For the text-containing cell, return its midpoint in [X, Y] coordinate format. 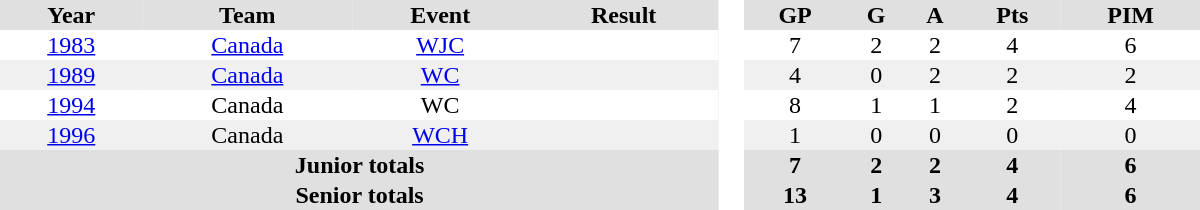
Pts [1012, 15]
WJC [440, 45]
Result [624, 15]
PIM [1130, 15]
3 [934, 195]
WCH [440, 135]
GP [795, 15]
1989 [72, 75]
G [876, 15]
Event [440, 15]
Senior totals [360, 195]
Junior totals [360, 165]
1994 [72, 105]
A [934, 15]
13 [795, 195]
Team [248, 15]
8 [795, 105]
Year [72, 15]
1996 [72, 135]
1983 [72, 45]
